Scan for the cell matching the given text and deliver its (x, y) coordinate at center. 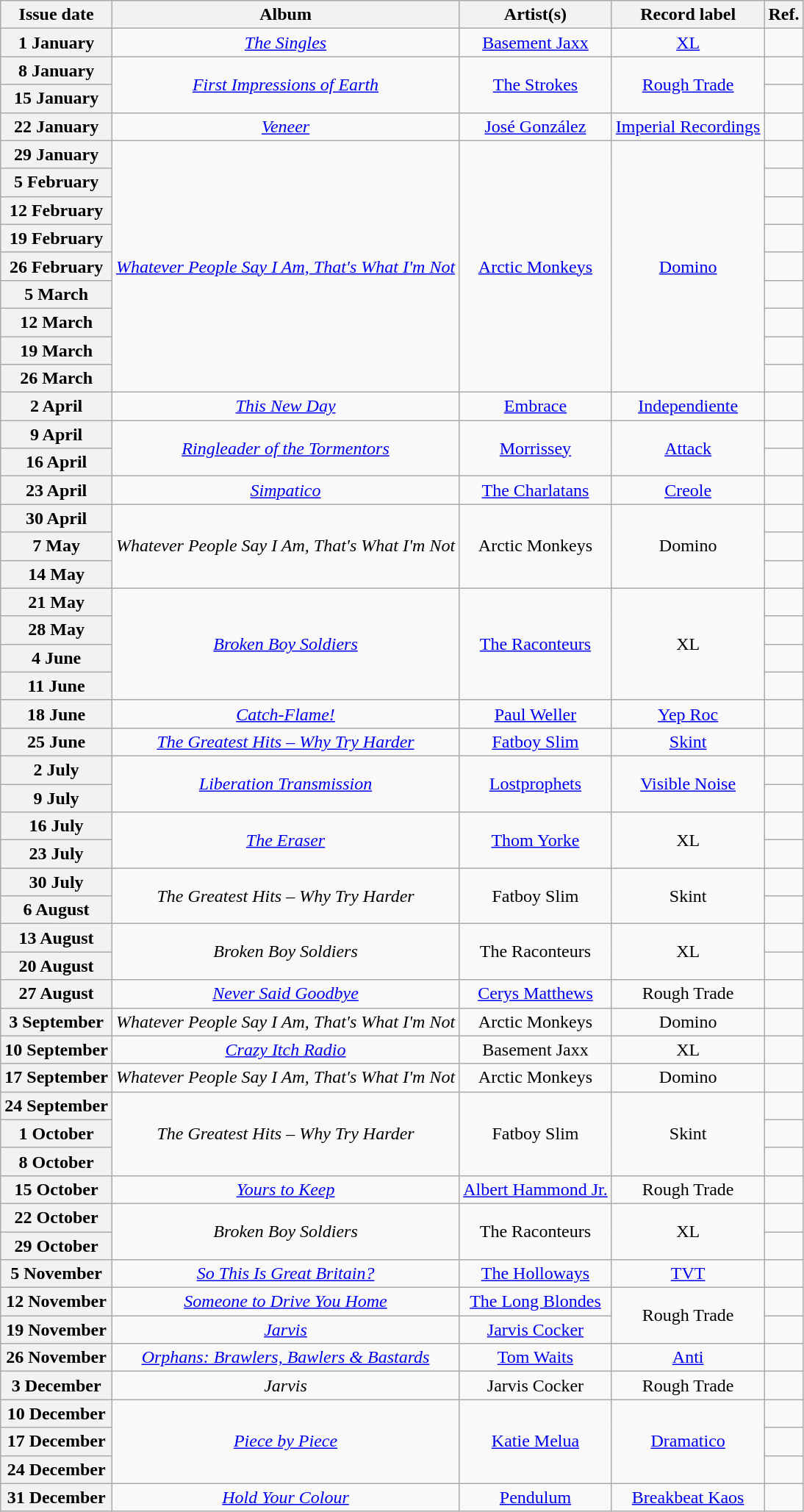
Cerys Matthews (536, 994)
15 January (57, 98)
27 August (57, 994)
Liberation Transmission (285, 784)
Dramatico (688, 1441)
Simpatico (285, 490)
Album (285, 15)
24 September (57, 1106)
5 March (57, 294)
1 January (57, 43)
Veneer (285, 126)
8 January (57, 71)
Breakbeat Kaos (688, 1497)
24 December (57, 1469)
17 September (57, 1078)
The Eraser (285, 840)
Issue date (57, 15)
15 October (57, 1189)
Anti (688, 1358)
Catch-Flame! (285, 714)
11 June (57, 686)
Piece by Piece (285, 1441)
8 October (57, 1161)
The Charlatans (536, 490)
23 April (57, 490)
12 November (57, 1302)
7 May (57, 546)
Yep Roc (688, 714)
Ringleader of the Tormentors (285, 448)
TVT (688, 1274)
The Long Blondes (536, 1302)
Visible Noise (688, 784)
Katie Melua (536, 1441)
28 May (57, 630)
2 April (57, 406)
10 September (57, 1050)
14 May (57, 574)
9 April (57, 434)
29 January (57, 154)
Never Said Goodbye (285, 994)
30 July (57, 882)
23 July (57, 854)
9 July (57, 798)
Hold Your Colour (285, 1497)
1 October (57, 1133)
First Impressions of Earth (285, 85)
21 May (57, 602)
12 March (57, 322)
Albert Hammond Jr. (536, 1189)
26 February (57, 266)
José González (536, 126)
19 March (57, 351)
Yours to Keep (285, 1189)
22 January (57, 126)
Orphans: Brawlers, Bawlers & Bastards (285, 1358)
2 July (57, 770)
Ref. (783, 15)
26 November (57, 1358)
16 July (57, 826)
31 December (57, 1497)
12 February (57, 210)
This New Day (285, 406)
The Singles (285, 43)
3 December (57, 1386)
30 April (57, 518)
Embrace (536, 406)
Thom Yorke (536, 840)
19 February (57, 238)
10 December (57, 1414)
26 March (57, 379)
Attack (688, 448)
22 October (57, 1217)
5 February (57, 182)
Pendulum (536, 1497)
Record label (688, 15)
6 August (57, 910)
Paul Weller (536, 714)
Creole (688, 490)
So This Is Great Britain? (285, 1274)
Imperial Recordings (688, 126)
20 August (57, 966)
The Holloways (536, 1274)
29 October (57, 1246)
Crazy Itch Radio (285, 1050)
4 June (57, 658)
Morrissey (536, 448)
Artist(s) (536, 15)
19 November (57, 1330)
Independiente (688, 406)
The Strokes (536, 85)
Tom Waits (536, 1358)
Lostprophets (536, 784)
Someone to Drive You Home (285, 1302)
25 June (57, 742)
3 September (57, 1022)
17 December (57, 1441)
5 November (57, 1274)
18 June (57, 714)
13 August (57, 938)
16 April (57, 462)
